Output the (X, Y) coordinate of the center of the cell containing the given text.  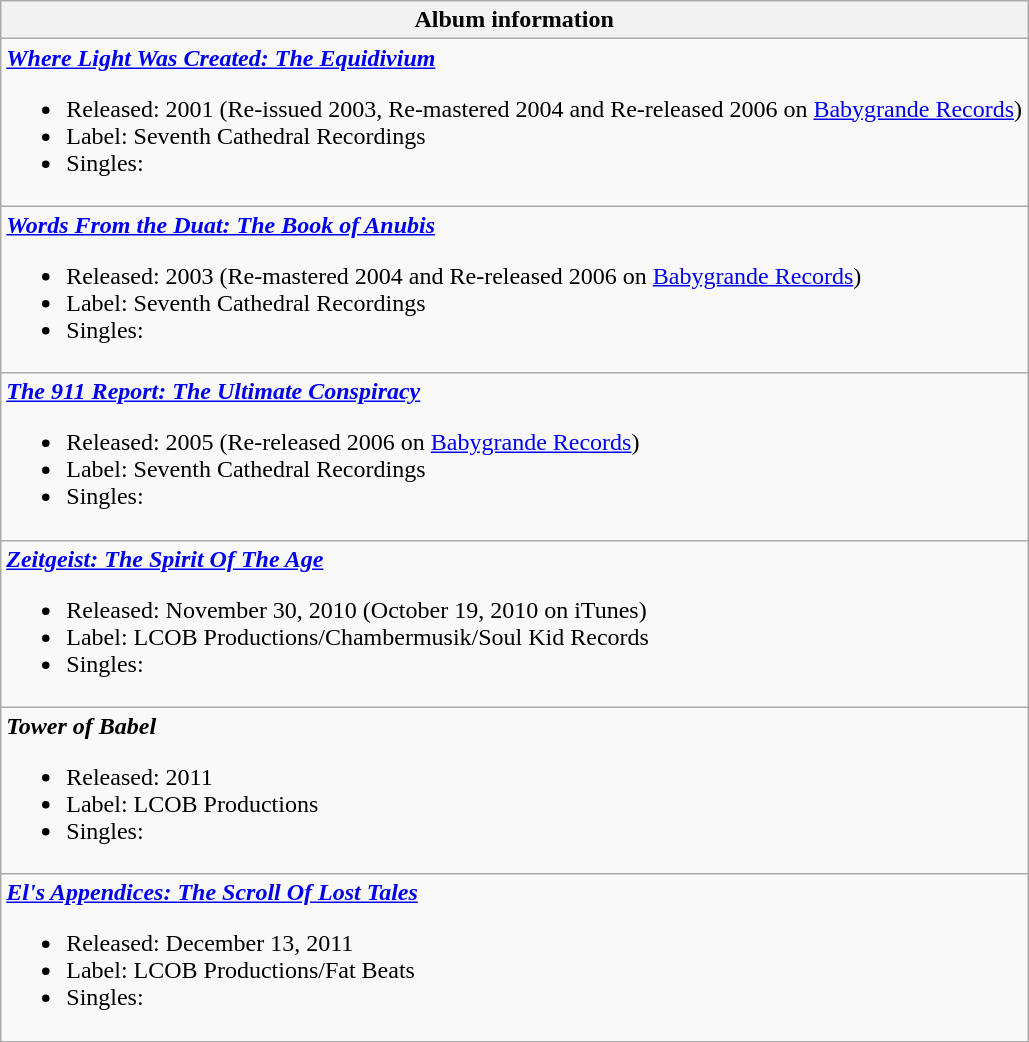
Zeitgeist: The Spirit Of The AgeReleased: November 30, 2010 (October 19, 2010 on iTunes)Label: LCOB Productions/Chambermusik/Soul Kid RecordsSingles: (514, 624)
Tower of BabelReleased: 2011Label: LCOB ProductionsSingles: (514, 790)
El's Appendices: The Scroll Of Lost TalesReleased: December 13, 2011Label: LCOB Productions/Fat BeatsSingles: (514, 958)
Album information (514, 20)
The 911 Report: The Ultimate ConspiracyReleased: 2005 (Re-released 2006 on Babygrande Records)Label: Seventh Cathedral RecordingsSingles: (514, 456)
